Scan for the cell matching the given text and deliver its [X, Y] coordinate at center. 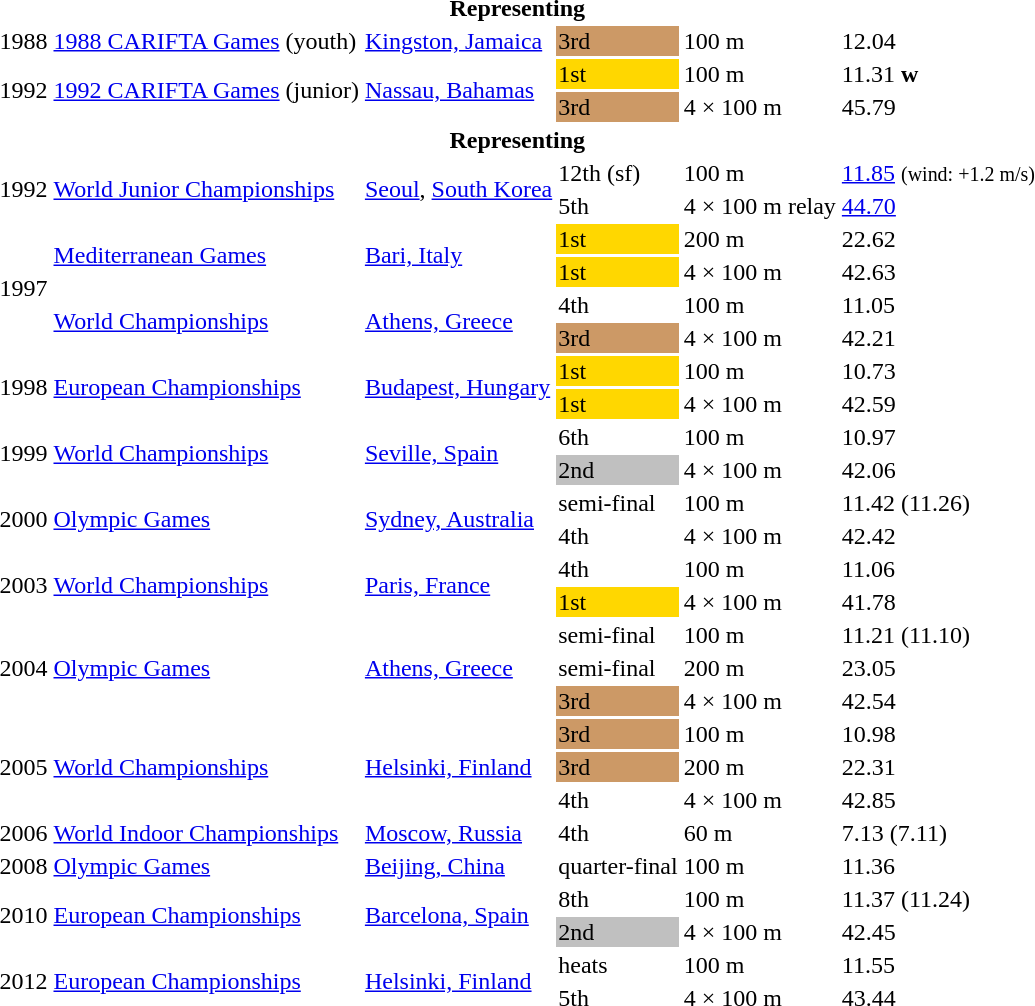
quarter-final [618, 866]
Sydney, Australia [458, 520]
12th (sf) [618, 173]
Barcelona, Spain [458, 916]
heats [618, 965]
Beijing, China [458, 866]
8th [618, 899]
Paris, France [458, 586]
Helsinki, Finland [458, 767]
Seoul, South Korea [458, 190]
1988 CARIFTA Games (youth) [206, 41]
Seville, Spain [458, 454]
World Indoor Championships [206, 833]
Kingston, Jamaica [458, 41]
Mediterranean Games [206, 256]
Moscow, Russia [458, 833]
Budapest, Hungary [458, 388]
6th [618, 437]
World Junior Championships [206, 190]
60 m [760, 833]
4 × 100 m relay [760, 206]
5th [618, 206]
Nassau, Bahamas [458, 90]
1992 CARIFTA Games (junior) [206, 90]
Bari, Italy [458, 256]
